Capture the cell that displays the provided text and extract its [X, Y] central coordinate. 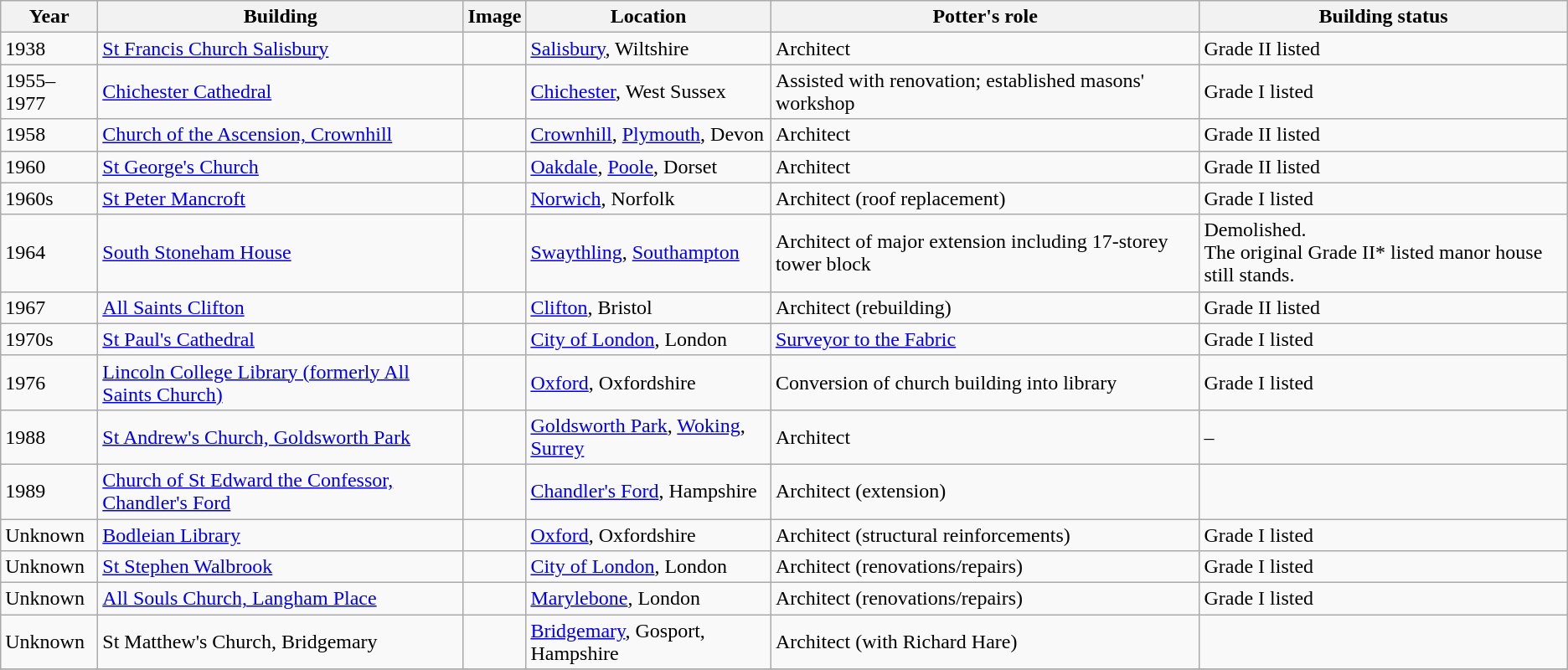
Image [494, 17]
Architect (extension) [985, 491]
1955–1977 [49, 92]
Crownhill, Plymouth, Devon [648, 135]
Chichester, West Sussex [648, 92]
Conversion of church building into library [985, 382]
Lincoln College Library (formerly All Saints Church) [281, 382]
Church of the Ascension, Crownhill [281, 135]
Bridgemary, Gosport, Hampshire [648, 642]
1938 [49, 49]
Church of St Edward the Confessor, Chandler's Ford [281, 491]
Clifton, Bristol [648, 307]
All Saints Clifton [281, 307]
1967 [49, 307]
1976 [49, 382]
Architect (roof replacement) [985, 198]
Goldsworth Park, Woking, Surrey [648, 437]
Year [49, 17]
Architect (rebuilding) [985, 307]
Norwich, Norfolk [648, 198]
Assisted with renovation; established masons' workshop [985, 92]
Architect (with Richard Hare) [985, 642]
Building [281, 17]
Surveyor to the Fabric [985, 339]
Marylebone, London [648, 599]
St Stephen Walbrook [281, 567]
Architect of major extension including 17-storey tower block [985, 253]
1958 [49, 135]
1964 [49, 253]
Location [648, 17]
– [1384, 437]
Demolished.The original Grade II* listed manor house still stands. [1384, 253]
Chichester Cathedral [281, 92]
1960 [49, 167]
Oakdale, Poole, Dorset [648, 167]
St Francis Church Salisbury [281, 49]
St Andrew's Church, Goldsworth Park [281, 437]
Swaythling, Southampton [648, 253]
St Matthew's Church, Bridgemary [281, 642]
Chandler's Ford, Hampshire [648, 491]
1989 [49, 491]
Architect (structural reinforcements) [985, 535]
St Paul's Cathedral [281, 339]
1960s [49, 198]
Potter's role [985, 17]
Salisbury, Wiltshire [648, 49]
South Stoneham House [281, 253]
1988 [49, 437]
Bodleian Library [281, 535]
St Peter Mancroft [281, 198]
All Souls Church, Langham Place [281, 599]
Building status [1384, 17]
1970s [49, 339]
St George's Church [281, 167]
